Detect which cell encompasses the target text, then output its (X, Y) center coordinate. 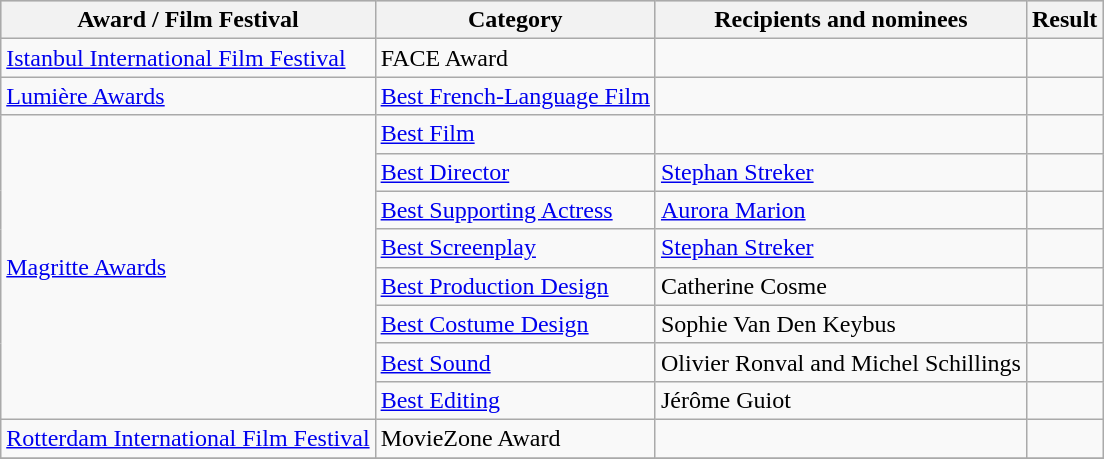
Best Director (515, 172)
Result (1064, 20)
Rotterdam International Film Festival (188, 438)
Best Film (515, 134)
Aurora Marion (840, 210)
Jérôme Guiot (840, 400)
Award / Film Festival (188, 20)
Best Production Design (515, 286)
Sophie Van Den Keybus (840, 324)
Best Supporting Actress (515, 210)
MovieZone Award (515, 438)
Best Screenplay (515, 248)
Olivier Ronval and Michel Schillings (840, 362)
Best Sound (515, 362)
FACE Award (515, 58)
Category (515, 20)
Best Costume Design (515, 324)
Istanbul International Film Festival (188, 58)
Lumière Awards (188, 96)
Catherine Cosme (840, 286)
Best Editing (515, 400)
Best French-Language Film (515, 96)
Recipients and nominees (840, 20)
Magritte Awards (188, 267)
